Capture the cell that displays the provided text and extract its (X, Y) central coordinate. 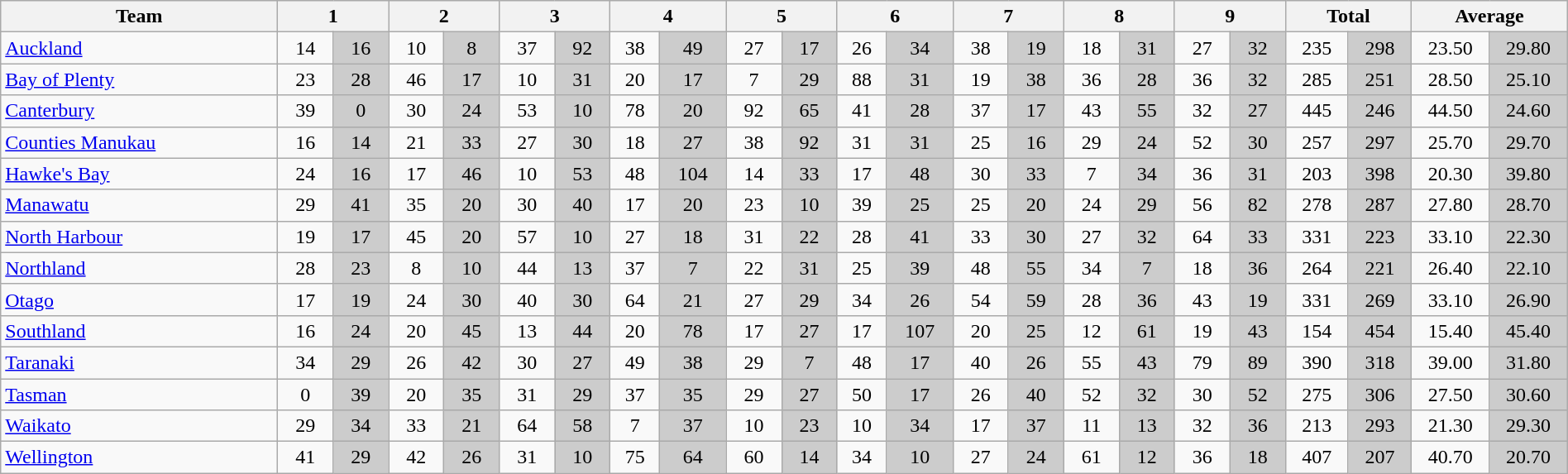
390 (1317, 362)
1 (333, 17)
235 (1317, 48)
60 (754, 457)
6 (895, 17)
Canterbury (139, 111)
223 (1379, 237)
40.70 (1451, 457)
Otago (139, 299)
27.50 (1451, 395)
22.10 (1528, 268)
29.70 (1528, 142)
9 (1230, 17)
Bay of Plenty (139, 79)
11 (1092, 426)
207 (1379, 457)
246 (1379, 111)
Manawatu (139, 205)
20.30 (1451, 174)
Wellington (139, 457)
26.40 (1451, 268)
23.50 (1451, 48)
30.60 (1528, 395)
24.60 (1528, 111)
27.80 (1451, 205)
Southland (139, 331)
Auckland (139, 48)
82 (1257, 205)
Taranaki (139, 362)
306 (1379, 395)
Total (1348, 17)
29.80 (1528, 48)
407 (1317, 457)
20.70 (1528, 457)
29.30 (1528, 426)
Northland (139, 268)
Average (1490, 17)
278 (1317, 205)
297 (1379, 142)
Waikato (139, 426)
298 (1379, 48)
65 (809, 111)
Team (139, 17)
275 (1317, 395)
59 (1035, 299)
39.80 (1528, 174)
89 (1257, 362)
257 (1317, 142)
398 (1379, 174)
154 (1317, 331)
Tasman (139, 395)
28.50 (1451, 79)
213 (1317, 426)
88 (862, 79)
203 (1317, 174)
269 (1379, 299)
31.80 (1528, 362)
318 (1379, 362)
104 (693, 174)
26.90 (1528, 299)
445 (1317, 111)
264 (1317, 268)
107 (920, 331)
15.40 (1451, 331)
45.40 (1528, 331)
North Harbour (139, 237)
21.30 (1451, 426)
28.70 (1528, 205)
75 (635, 457)
58 (582, 426)
454 (1379, 331)
5 (782, 17)
39.00 (1451, 362)
293 (1379, 426)
251 (1379, 79)
79 (1202, 362)
221 (1379, 268)
57 (528, 237)
56 (1202, 205)
3 (555, 17)
2 (444, 17)
44.50 (1451, 111)
Hawke's Bay (139, 174)
54 (981, 299)
50 (862, 395)
25.70 (1451, 142)
287 (1379, 205)
22.30 (1528, 237)
Counties Manukau (139, 142)
4 (668, 17)
285 (1317, 79)
25.10 (1528, 79)
